For the text-containing cell, return its midpoint in [x, y] coordinate format. 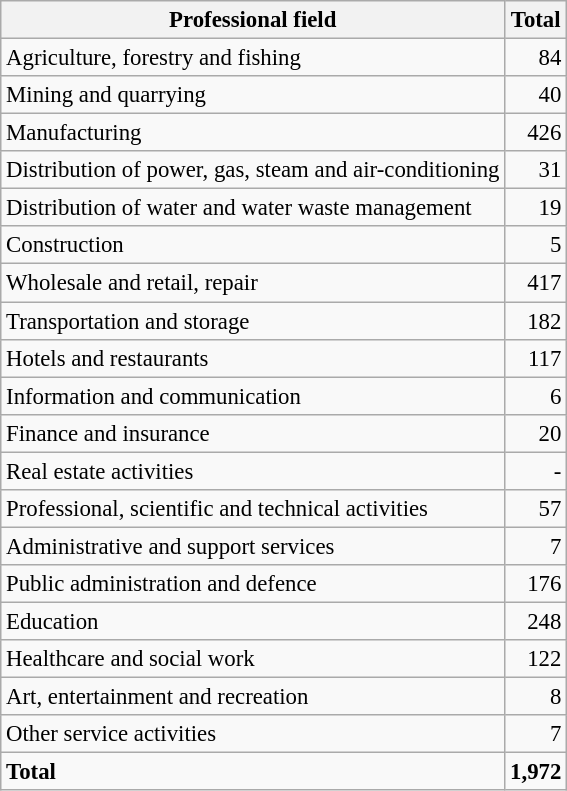
Real estate activities [253, 471]
426 [536, 133]
Manufacturing [253, 133]
- [536, 471]
Professional, scientific and technical activities [253, 509]
1,972 [536, 772]
6 [536, 396]
Agriculture, forestry and fishing [253, 58]
Hotels and restaurants [253, 358]
8 [536, 697]
40 [536, 95]
57 [536, 509]
Wholesale and retail, repair [253, 283]
Public administration and defence [253, 584]
5 [536, 245]
Administrative and support services [253, 546]
Distribution of water and water waste management [253, 208]
19 [536, 208]
Finance and insurance [253, 433]
Distribution of power, gas, steam and air-conditioning [253, 170]
182 [536, 321]
417 [536, 283]
Healthcare and social work [253, 659]
Information and communication [253, 396]
122 [536, 659]
248 [536, 621]
176 [536, 584]
Mining and quarrying [253, 95]
20 [536, 433]
117 [536, 358]
Construction [253, 245]
Professional field [253, 20]
31 [536, 170]
Other service activities [253, 734]
Art, entertainment and recreation [253, 697]
Transportation and storage [253, 321]
Education [253, 621]
84 [536, 58]
